Return [X, Y] of the center of cell containing provided text 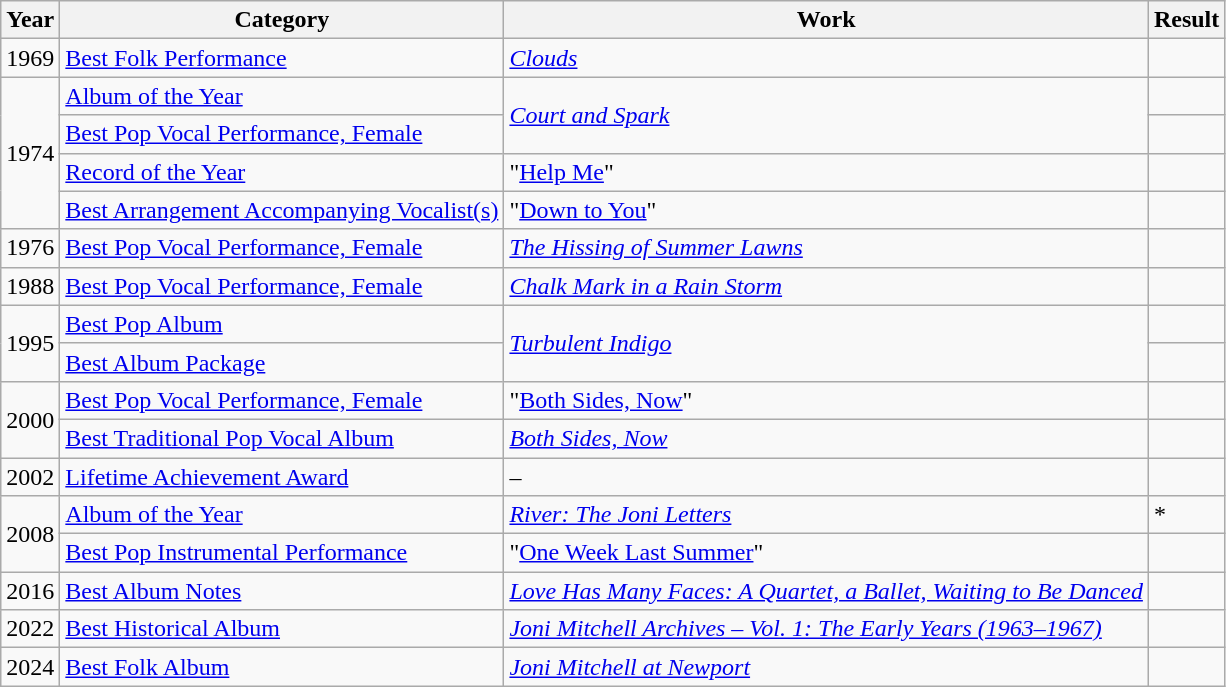
Record of the Year [282, 172]
Best Pop Album [282, 324]
"Both Sides, Now" [826, 400]
Result [1186, 20]
"One Week Last Summer" [826, 553]
Turbulent Indigo [826, 343]
Best Historical Album [282, 629]
"Down to You" [826, 210]
Chalk Mark in a Rain Storm [826, 286]
Joni Mitchell at Newport [826, 667]
Best Folk Album [282, 667]
"Help Me" [826, 172]
2024 [30, 667]
1969 [30, 58]
Best Album Notes [282, 591]
Best Pop Instrumental Performance [282, 553]
Best Folk Performance [282, 58]
2000 [30, 419]
Love Has Many Faces: A Quartet, a Ballet, Waiting to Be Danced [826, 591]
Best Album Package [282, 362]
The Hissing of Summer Lawns [826, 248]
1995 [30, 343]
Year [30, 20]
* [1186, 515]
– [826, 477]
Best Traditional Pop Vocal Album [282, 438]
Work [826, 20]
1988 [30, 286]
Both Sides, Now [826, 438]
Lifetime Achievement Award [282, 477]
Best Arrangement Accompanying Vocalist(s) [282, 210]
2016 [30, 591]
2008 [30, 534]
1976 [30, 248]
Category [282, 20]
2002 [30, 477]
Clouds [826, 58]
2022 [30, 629]
River: The Joni Letters [826, 515]
1974 [30, 153]
Court and Spark [826, 115]
Joni Mitchell Archives – Vol. 1: The Early Years (1963–1967) [826, 629]
